From the cell containing the given text, extract its center point as (x, y) coordinate. 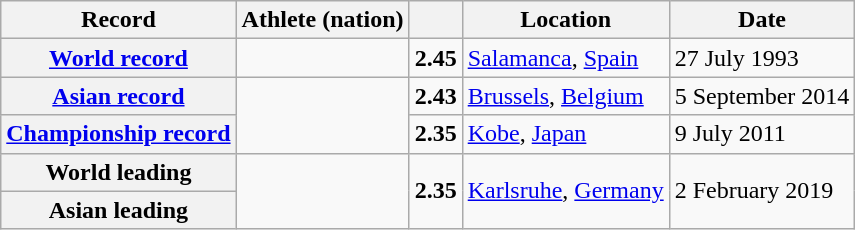
Karlsruhe, Germany (566, 191)
Salamanca, Spain (566, 58)
2.43 (436, 96)
9 July 2011 (762, 134)
2 February 2019 (762, 191)
Asian record (118, 96)
Brussels, Belgium (566, 96)
2.45 (436, 58)
Location (566, 20)
World record (118, 58)
Record (118, 20)
Athlete (nation) (322, 20)
Kobe, Japan (566, 134)
27 July 1993 (762, 58)
Championship record (118, 134)
World leading (118, 172)
Date (762, 20)
Asian leading (118, 210)
5 September 2014 (762, 96)
